Identify which cell holds the provided text, then report its (x, y) central coordinate. 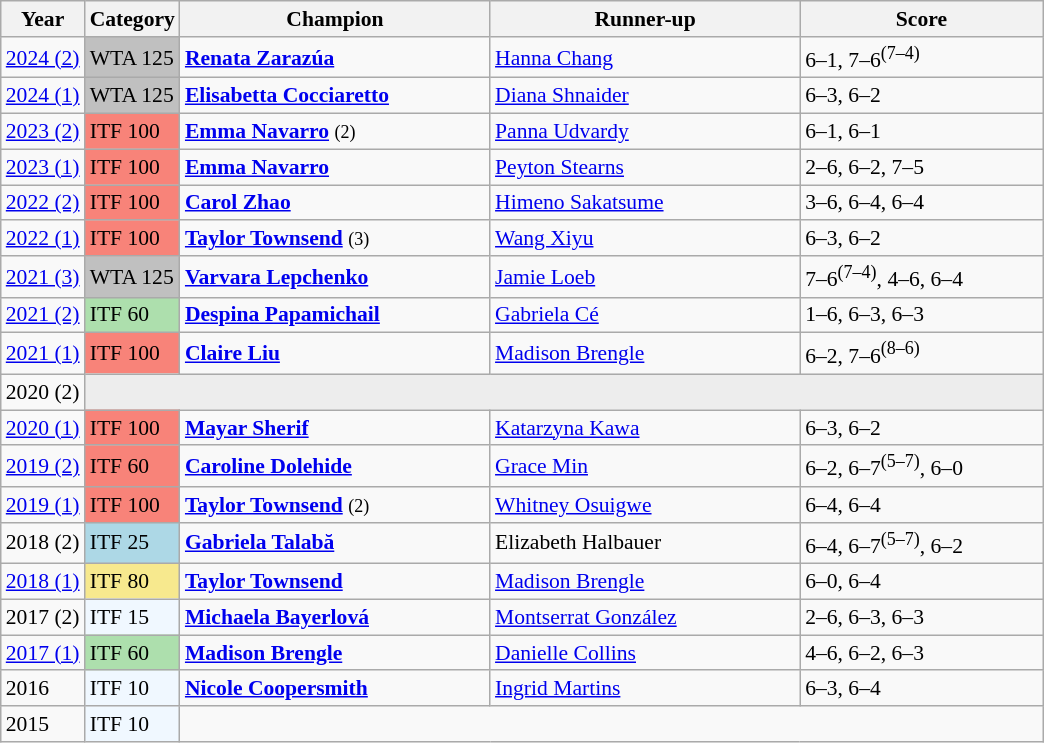
6–4, 6–7(5–7), 6–2 (922, 544)
Himeno Sakatsume (645, 203)
1–6, 6–3, 6–3 (922, 316)
2017 (1) (43, 653)
Elisabetta Cocciaretto (335, 96)
Category (132, 19)
2024 (2) (43, 58)
2021 (1) (43, 354)
2–6, 6–3, 6–3 (922, 618)
2020 (2) (43, 392)
2018 (1) (43, 582)
2022 (2) (43, 203)
2020 (1) (43, 428)
6–1, 7–6(7–4) (922, 58)
Peyton Stearns (645, 167)
Montserrat González (645, 618)
2016 (43, 689)
ITF 15 (132, 618)
ITF 80 (132, 582)
4–6, 6–2, 6–3 (922, 653)
Varvara Lepchenko (335, 276)
Whitney Osuigwe (645, 505)
2018 (2) (43, 544)
Caroline Dolehide (335, 466)
6–4, 6–4 (922, 505)
Wang Xiyu (645, 239)
Year (43, 19)
2019 (2) (43, 466)
Champion (335, 19)
6–1, 6–1 (922, 132)
Hanna Chang (645, 58)
Score (922, 19)
Emma Navarro (2) (335, 132)
2–6, 6–2, 7–5 (922, 167)
Gabriela Talabă (335, 544)
Claire Liu (335, 354)
2023 (1) (43, 167)
Nicole Coopersmith (335, 689)
2021 (3) (43, 276)
2021 (2) (43, 316)
Taylor Townsend (335, 582)
2019 (1) (43, 505)
Despina Papamichail (335, 316)
6–0, 6–4 (922, 582)
2015 (43, 724)
Emma Navarro (335, 167)
Renata Zarazúa (335, 58)
Gabriela Cé (645, 316)
6–2, 7–6(8–6) (922, 354)
7–6(7–4), 4–6, 6–4 (922, 276)
Runner-up (645, 19)
6–3, 6–4 (922, 689)
Taylor Townsend (3) (335, 239)
Grace Min (645, 466)
Danielle Collins (645, 653)
Ingrid Martins (645, 689)
2024 (1) (43, 96)
2022 (1) (43, 239)
2023 (2) (43, 132)
6–2, 6–7(5–7), 6–0 (922, 466)
Elizabeth Halbauer (645, 544)
Jamie Loeb (645, 276)
Mayar Sherif (335, 428)
3–6, 6–4, 6–4 (922, 203)
Taylor Townsend (2) (335, 505)
Panna Udvardy (645, 132)
Carol Zhao (335, 203)
Michaela Bayerlová (335, 618)
ITF 25 (132, 544)
2017 (2) (43, 618)
Diana Shnaider (645, 96)
Katarzyna Kawa (645, 428)
